Identify which cell holds the provided text, then report its (X, Y) central coordinate. 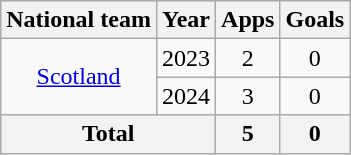
Year (186, 20)
Goals (315, 20)
Total (108, 134)
3 (248, 96)
Scotland (79, 77)
2 (248, 58)
5 (248, 134)
2023 (186, 58)
National team (79, 20)
2024 (186, 96)
Apps (248, 20)
